Find where the given text appears and provide that cell's center as (X, Y) coordinate. 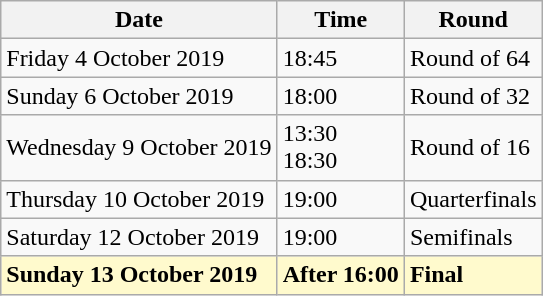
Round of 16 (473, 148)
Quarterfinals (473, 199)
Semifinals (473, 237)
Round (473, 20)
Thursday 10 October 2019 (139, 199)
13:3018:30 (340, 148)
Saturday 12 October 2019 (139, 237)
Friday 4 October 2019 (139, 58)
Wednesday 9 October 2019 (139, 148)
Round of 64 (473, 58)
Round of 32 (473, 96)
Date (139, 20)
18:45 (340, 58)
18:00 (340, 96)
After 16:00 (340, 275)
Time (340, 20)
Sunday 13 October 2019 (139, 275)
Final (473, 275)
Sunday 6 October 2019 (139, 96)
